Detect which cell encompasses the target text, then output its (X, Y) center coordinate. 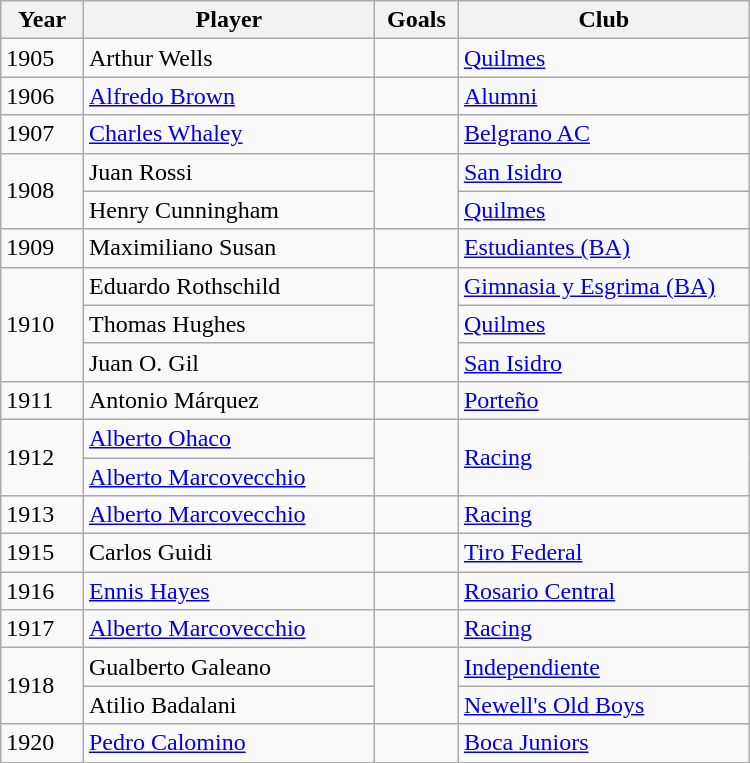
Porteño (604, 400)
Antonio Márquez (228, 400)
Arthur Wells (228, 58)
1905 (42, 58)
Maximiliano Susan (228, 248)
Estudiantes (BA) (604, 248)
1909 (42, 248)
Juan Rossi (228, 172)
1918 (42, 686)
Independiente (604, 667)
1906 (42, 96)
Alumni (604, 96)
Newell's Old Boys (604, 705)
Alberto Ohaco (228, 438)
Thomas Hughes (228, 324)
1913 (42, 515)
1907 (42, 134)
Henry Cunningham (228, 210)
1916 (42, 591)
Gimnasia y Esgrima (BA) (604, 286)
1911 (42, 400)
Club (604, 20)
Tiro Federal (604, 553)
1917 (42, 629)
Rosario Central (604, 591)
1915 (42, 553)
Player (228, 20)
1910 (42, 324)
1908 (42, 191)
Ennis Hayes (228, 591)
1920 (42, 743)
Boca Juniors (604, 743)
Carlos Guidi (228, 553)
Charles Whaley (228, 134)
Atilio Badalani (228, 705)
Juan O. Gil (228, 362)
Year (42, 20)
Alfredo Brown (228, 96)
Goals (416, 20)
Eduardo Rothschild (228, 286)
Pedro Calomino (228, 743)
Gualberto Galeano (228, 667)
1912 (42, 457)
Belgrano AC (604, 134)
